Pinpoint the cell where the given text exists, returning its [X, Y] midpoint coordinate. 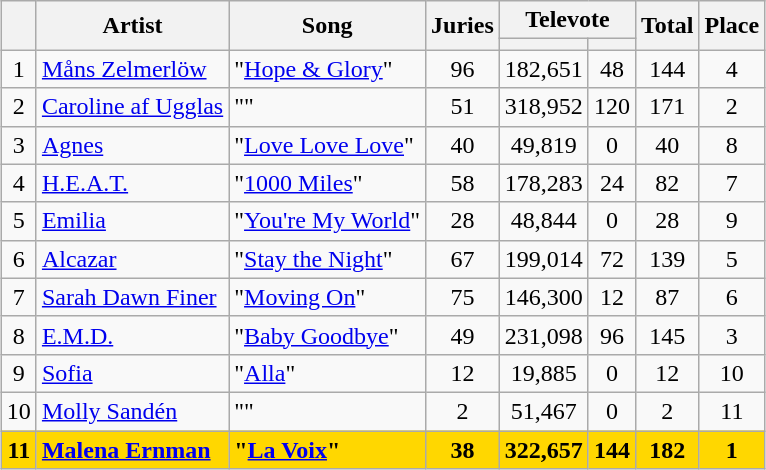
120 [612, 107]
178,283 [544, 183]
Caroline af Ugglas [132, 107]
51 [463, 107]
67 [463, 259]
Malena Ernman [132, 449]
"La Voix" [328, 449]
H.E.A.T. [132, 183]
51,467 [544, 411]
49,819 [544, 145]
82 [667, 183]
"Moving On" [328, 297]
182,651 [544, 69]
49 [463, 335]
"1000 Miles" [328, 183]
58 [463, 183]
145 [667, 335]
19,885 [544, 373]
"Alla" [328, 373]
38 [463, 449]
72 [612, 259]
Juries [463, 26]
182 [667, 449]
139 [667, 259]
48 [612, 69]
Molly Sandén [132, 411]
Emilia [132, 221]
"Baby Goodbye" [328, 335]
146,300 [544, 297]
Sarah Dawn Finer [132, 297]
48,844 [544, 221]
75 [463, 297]
Song [328, 26]
Total [667, 26]
322,657 [544, 449]
Place [732, 26]
199,014 [544, 259]
"Love Love Love" [328, 145]
E.M.D. [132, 335]
87 [667, 297]
Agnes [132, 145]
Alcazar [132, 259]
"Stay the Night" [328, 259]
"Hope & Glory" [328, 69]
231,098 [544, 335]
171 [667, 107]
24 [612, 183]
Sofia [132, 373]
318,952 [544, 107]
Artist [132, 26]
Måns Zelmerlöw [132, 69]
"You're My World" [328, 221]
Televote [567, 20]
